Detect which cell encompasses the target text, then output its (x, y) center coordinate. 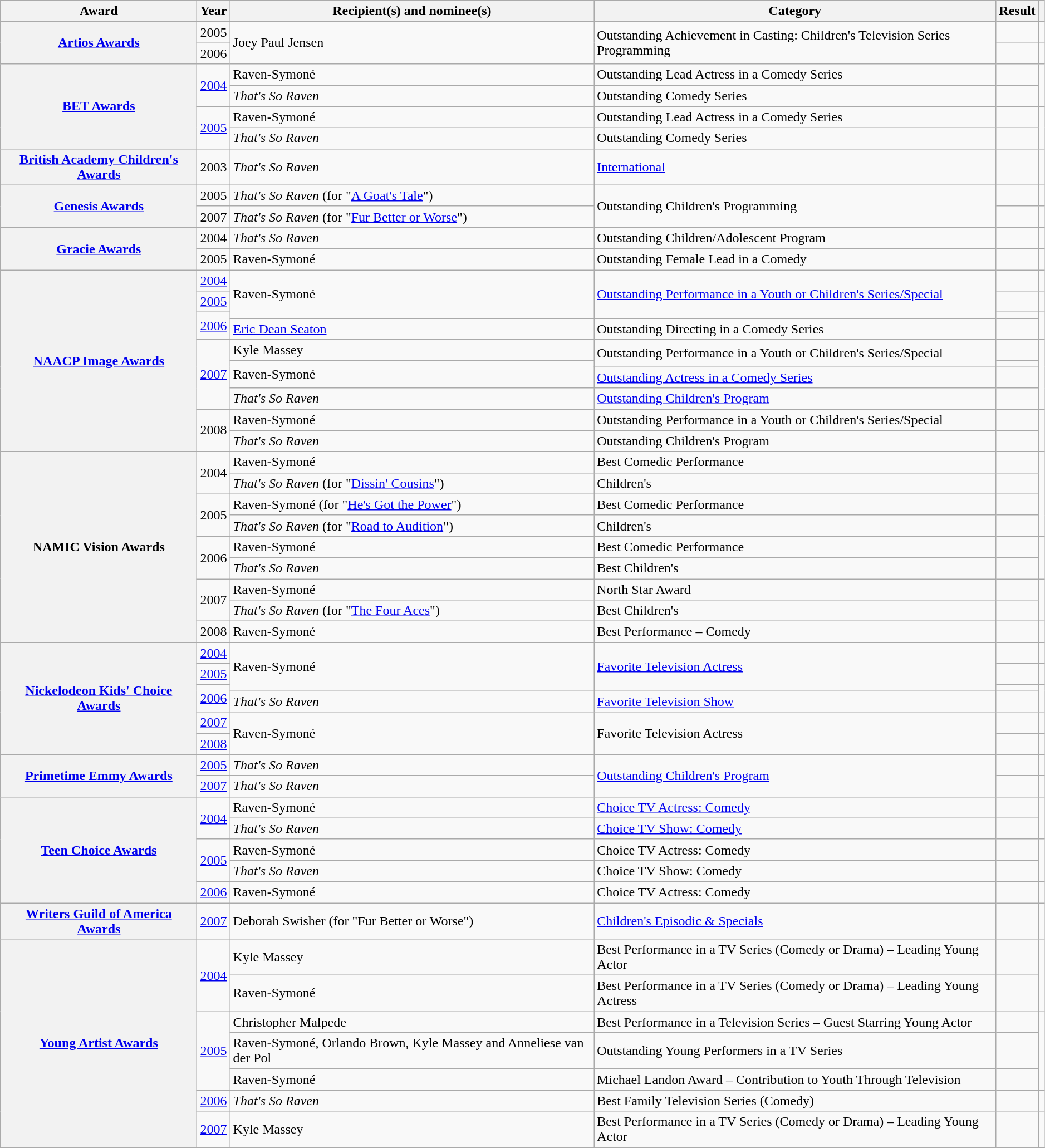
NAMIC Vision Awards (99, 547)
Outstanding Actress in a Comedy Series (795, 377)
International (795, 167)
Gracie Awards (99, 248)
That's So Raven (for "A Goat's Tale") (412, 195)
Raven-Symoné (for "He's Got the Power") (412, 504)
Teen Choice Awards (99, 850)
Michael Landon Award – Contribution to Youth Through Television (795, 1080)
That's So Raven (for "Road to Audition") (412, 526)
Outstanding Children's Programming (795, 206)
Award (99, 11)
Artios Awards (99, 43)
Favorite Television Show (795, 701)
Outstanding Young Performers in a TV Series (795, 1051)
Eric Dean Seaton (412, 329)
Children's Episodic & Specials (795, 921)
Recipient(s) and nominee(s) (412, 11)
BET Awards (99, 106)
Best Performance in a TV Series (Comedy or Drama) – Leading Young Actress (795, 993)
Deborah Swisher (for "Fur Better or Worse") (412, 921)
Result (1017, 11)
NAACP Image Awards (99, 361)
Outstanding Directing in a Comedy Series (795, 329)
Genesis Awards (99, 206)
Young Artist Awards (99, 1043)
Best Performance – Comedy (795, 632)
North Star Award (795, 590)
Joey Paul Jensen (412, 43)
Outstanding Children/Adolescent Program (795, 238)
British Academy Children's Awards (99, 167)
2003 (214, 167)
Writers Guild of America Awards (99, 921)
That's So Raven (for "The Four Aces") (412, 611)
Outstanding Achievement in Casting: Children's Television Series Programming (795, 43)
Christopher Malpede (412, 1022)
Outstanding Female Lead in a Comedy (795, 259)
Best Family Television Series (Comedy) (795, 1101)
Raven-Symoné, Orlando Brown, Kyle Massey and Anneliese van der Pol (412, 1051)
Best Performance in a Television Series – Guest Starring Young Actor (795, 1022)
Category (795, 11)
Year (214, 11)
That's So Raven (for "Fur Better or Worse") (412, 217)
Primetime Emmy Awards (99, 776)
That's So Raven (for "Dissin' Cousins") (412, 483)
Nickelodeon Kids' Choice Awards (99, 698)
